From the cell containing the given text, extract its center point as (X, Y) coordinate. 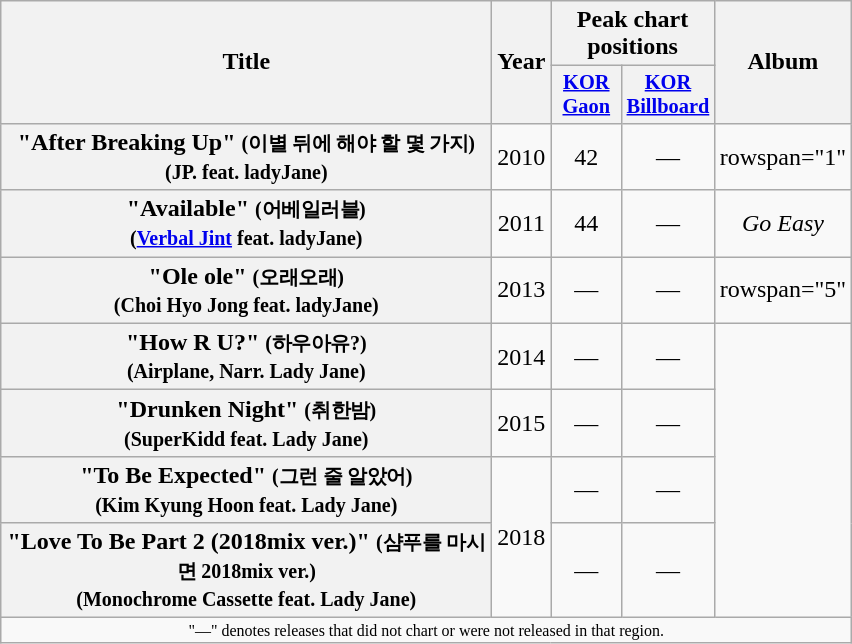
2015 (522, 424)
"Love To Be Part 2 (2018mix ver.)" (샴푸를 마시면 2018mix ver.)(Monochrome Cassette feat. Lady Jane) (246, 570)
Peak chart positions (632, 34)
KORBillboard (668, 95)
44 (586, 224)
"How R U?" (하우아유?)(Airplane, Narr. Lady Jane) (246, 356)
Title (246, 62)
rowspan="5" (783, 290)
Go Easy (783, 224)
2018 (522, 537)
"Available" (어베일러블)(Verbal Jint feat. ladyJane) (246, 224)
rowspan="1" (783, 156)
"Ole ole" (오래오래)(Choi Hyo Jong feat. ladyJane) (246, 290)
42 (586, 156)
2013 (522, 290)
2010 (522, 156)
Year (522, 62)
"Drunken Night" (취한밤)(SuperKidd feat. Lady Jane) (246, 424)
"—" denotes releases that did not chart or were not released in that region. (426, 630)
2014 (522, 356)
"To Be Expected" (그런 줄 알았어)(Kim Kyung Hoon feat. Lady Jane) (246, 490)
KORGaon (586, 95)
"After Breaking Up" (이별 뒤에 해야 할 몇 가지)(JP. feat. ladyJane) (246, 156)
2011 (522, 224)
Album (783, 62)
